Locate the cell with the specified text and output its [x, y] center coordinate. 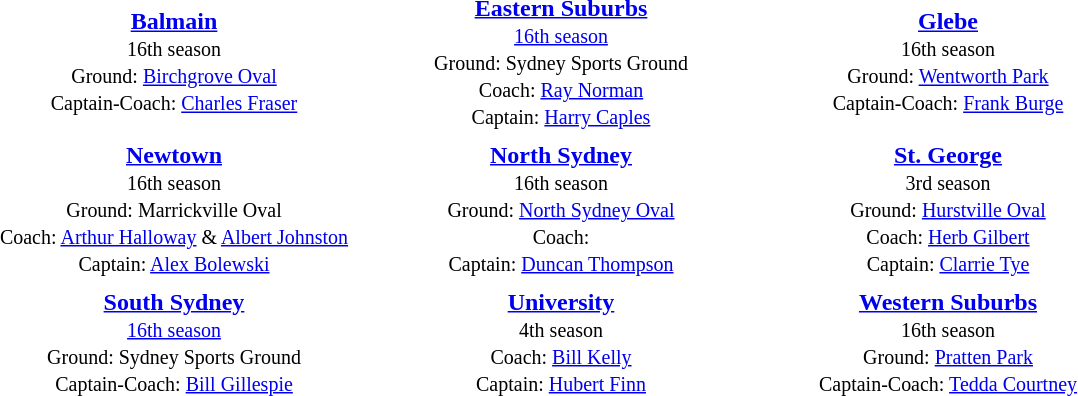
North Sydney16th seasonGround: North Sydney Oval Coach: Captain: Duncan Thompson [561, 209]
